Capture the cell that displays the provided text and extract its [x, y] central coordinate. 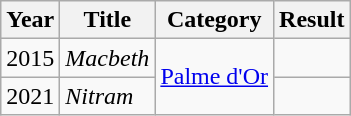
Title [108, 20]
Macbeth [108, 58]
Category [214, 20]
Palme d'Or [214, 77]
Nitram [108, 96]
2015 [30, 58]
2021 [30, 96]
Year [30, 20]
Result [312, 20]
